Detect which cell encompasses the target text, then output its (x, y) center coordinate. 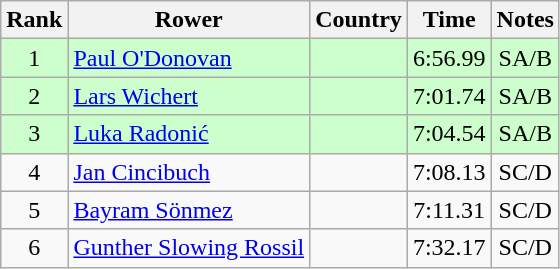
Country (359, 20)
Notes (525, 20)
Rank (34, 20)
7:32.17 (449, 248)
Gunther Slowing Rossil (189, 248)
Paul O'Donovan (189, 58)
2 (34, 96)
5 (34, 210)
Rower (189, 20)
6:56.99 (449, 58)
7:11.31 (449, 210)
1 (34, 58)
Bayram Sönmez (189, 210)
7:01.74 (449, 96)
7:08.13 (449, 172)
Luka Radonić (189, 134)
Time (449, 20)
4 (34, 172)
6 (34, 248)
Jan Cincibuch (189, 172)
Lars Wichert (189, 96)
3 (34, 134)
7:04.54 (449, 134)
